For the text-containing cell, return its midpoint in [x, y] coordinate format. 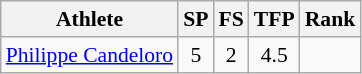
Philippe Candeloro [90, 55]
2 [230, 55]
Athlete [90, 19]
SP [196, 19]
Rank [330, 19]
TFP [274, 19]
5 [196, 55]
4.5 [274, 55]
FS [230, 19]
